For the text-containing cell, return its midpoint in (X, Y) coordinate format. 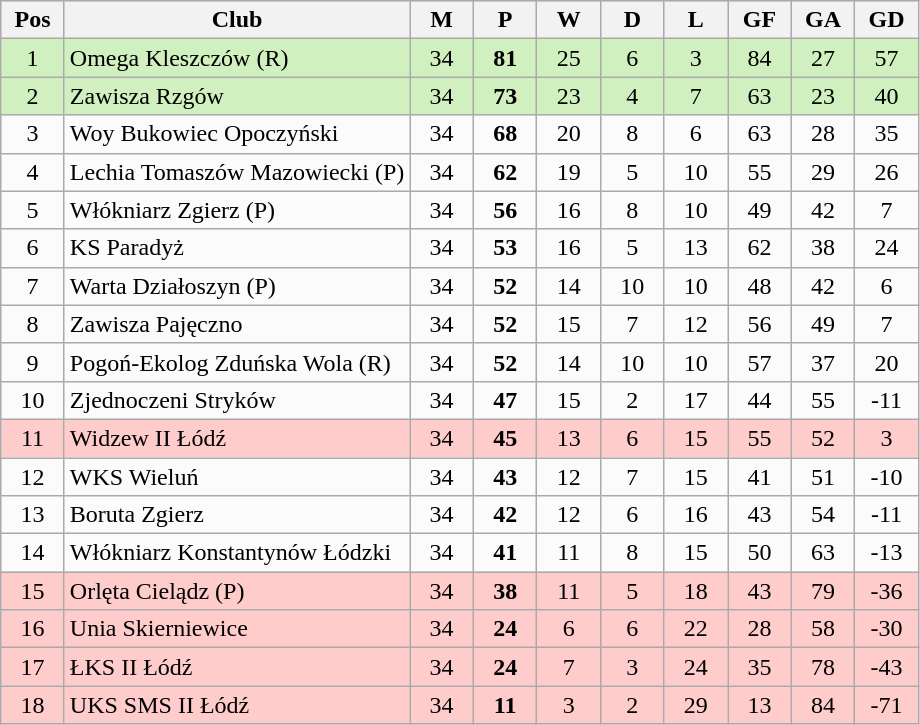
47 (505, 400)
GA (823, 20)
Warta Działoszyn (P) (237, 286)
9 (33, 362)
Omega Kleszczów (R) (237, 58)
48 (760, 286)
Pogoń-Ekolog Zduńska Wola (R) (237, 362)
25 (569, 58)
45 (505, 438)
WKS Wieluń (237, 477)
-10 (887, 477)
L (696, 20)
37 (823, 362)
1 (33, 58)
54 (823, 515)
Lechia Tomaszów Mazowiecki (P) (237, 172)
Woy Bukowiec Opoczyński (237, 134)
44 (760, 400)
D (633, 20)
ŁKS II Łódź (237, 667)
-30 (887, 629)
78 (823, 667)
M (442, 20)
UKS SMS II Łódź (237, 705)
Orlęta Cielądz (P) (237, 591)
Włókniarz Konstantynów Łódzki (237, 553)
GF (760, 20)
Club (237, 20)
68 (505, 134)
GD (887, 20)
27 (823, 58)
81 (505, 58)
-71 (887, 705)
Włókniarz Zgierz (P) (237, 210)
51 (823, 477)
W (569, 20)
Zawisza Pajęczno (237, 324)
Widzew II Łódź (237, 438)
P (505, 20)
22 (696, 629)
50 (760, 553)
KS Paradyż (237, 248)
Zjednoczeni Stryków (237, 400)
58 (823, 629)
Pos (33, 20)
26 (887, 172)
73 (505, 96)
-13 (887, 553)
Boruta Zgierz (237, 515)
53 (505, 248)
-36 (887, 591)
Unia Skierniewice (237, 629)
40 (887, 96)
79 (823, 591)
19 (569, 172)
-43 (887, 667)
Zawisza Rzgów (237, 96)
